Identify which cell holds the provided text, then report its [x, y] central coordinate. 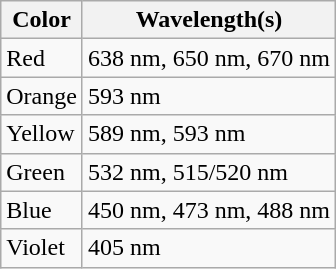
638 nm, 650 nm, 670 nm [208, 58]
Blue [42, 210]
532 nm, 515/520 nm [208, 172]
589 nm, 593 nm [208, 134]
405 nm [208, 248]
450 nm, 473 nm, 488 nm [208, 210]
Violet [42, 248]
593 nm [208, 96]
Color [42, 20]
Orange [42, 96]
Wavelength(s) [208, 20]
Yellow [42, 134]
Red [42, 58]
Green [42, 172]
